Scan for the cell matching the given text and deliver its [X, Y] coordinate at center. 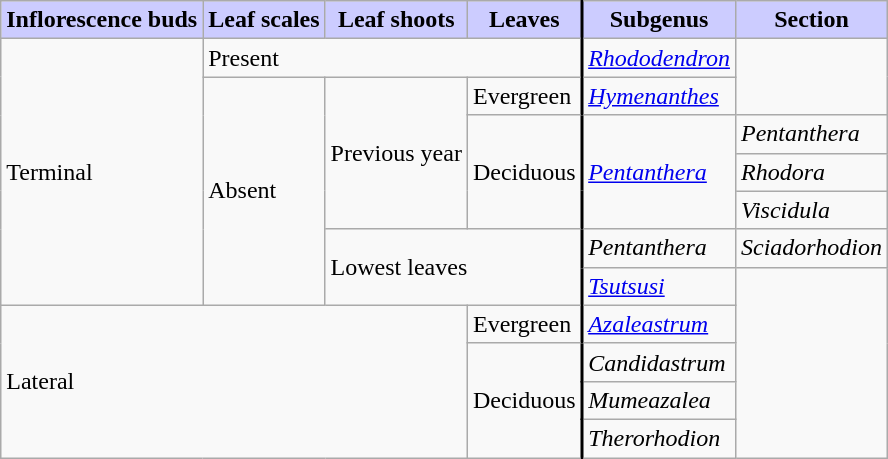
Therorhodion [659, 438]
Section [811, 20]
Lowest leaves [454, 267]
Previous year [396, 153]
Sciadorhodion [811, 248]
Hymenanthes [659, 96]
Lateral [234, 381]
Absent [264, 191]
Mumeazalea [659, 400]
Candidastrum [659, 362]
Tsutsusi [659, 286]
Leaf scales [264, 20]
Inflorescence buds [102, 20]
Terminal [102, 172]
Leaves [524, 20]
Rhodora [811, 172]
Rhododendron [659, 58]
Subgenus [659, 20]
Azaleastrum [659, 324]
Leaf shoots [396, 20]
Present [392, 58]
Viscidula [811, 210]
